Determine the [X, Y] coordinate at the center of the cell enclosing the given text.  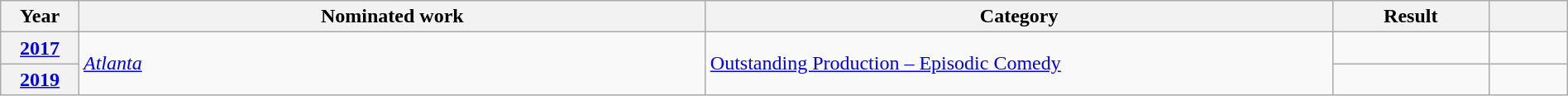
Category [1019, 17]
Result [1411, 17]
2017 [40, 48]
Atlanta [392, 64]
Year [40, 17]
Nominated work [392, 17]
Outstanding Production – Episodic Comedy [1019, 64]
2019 [40, 79]
